For the text-containing cell, return its midpoint in (X, Y) coordinate format. 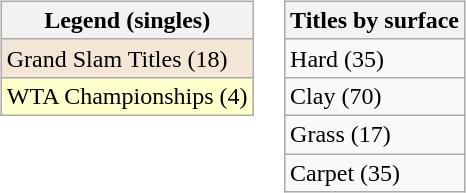
Hard (35) (375, 58)
Legend (singles) (127, 20)
WTA Championships (4) (127, 96)
Titles by surface (375, 20)
Carpet (35) (375, 173)
Grand Slam Titles (18) (127, 58)
Clay (70) (375, 96)
Grass (17) (375, 134)
